Identify which cell holds the provided text, then report its [x, y] central coordinate. 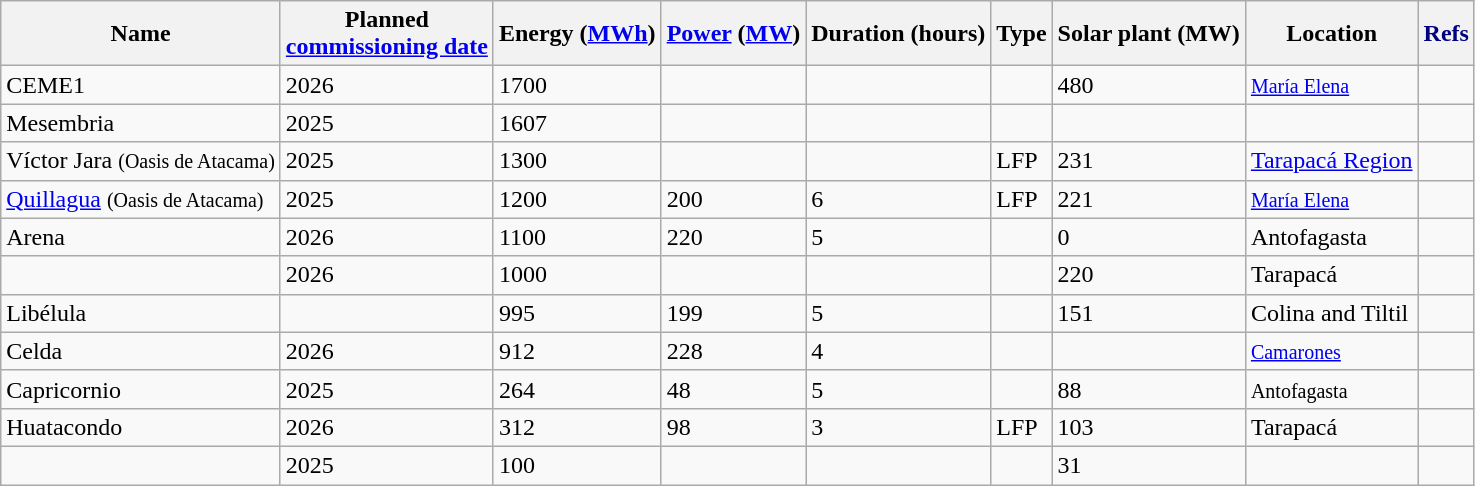
1700 [577, 85]
103 [1148, 427]
912 [577, 351]
231 [1148, 161]
Energy (MWh) [577, 34]
CEME1 [141, 85]
1200 [577, 199]
1300 [577, 161]
Plannedcommissioning date [386, 34]
6 [898, 199]
Quillagua (Oasis de Atacama) [141, 199]
Type [1022, 34]
1607 [577, 123]
Duration (hours) [898, 34]
228 [734, 351]
1000 [577, 275]
1100 [577, 237]
Name [141, 34]
Huatacondo [141, 427]
480 [1148, 85]
3 [898, 427]
Arena [141, 237]
221 [1148, 199]
Capricornio [141, 389]
200 [734, 199]
48 [734, 389]
264 [577, 389]
995 [577, 313]
Camarones [1332, 351]
Power (MW) [734, 34]
4 [898, 351]
Libélula [141, 313]
Refs [1446, 34]
88 [1148, 389]
Víctor Jara (Oasis de Atacama) [141, 161]
199 [734, 313]
Solar plant (MW) [1148, 34]
31 [1148, 465]
312 [577, 427]
Colina and Tiltil [1332, 313]
151 [1148, 313]
Mesembria [141, 123]
Celda [141, 351]
100 [577, 465]
98 [734, 427]
Location [1332, 34]
0 [1148, 237]
Tarapacá Region [1332, 161]
